Provide the (x, y) coordinate of the cell's center where the given text is located.  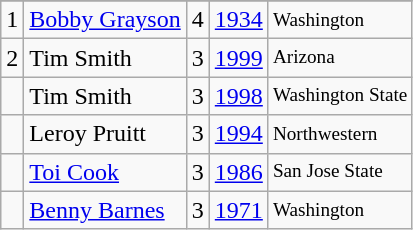
Toi Cook (105, 172)
Arizona (340, 58)
1 (12, 20)
1934 (238, 20)
San Jose State (340, 172)
Leroy Pruitt (105, 134)
1998 (238, 96)
2 (12, 58)
Washington State (340, 96)
Northwestern (340, 134)
1999 (238, 58)
1986 (238, 172)
1971 (238, 210)
Bobby Grayson (105, 20)
1994 (238, 134)
Benny Barnes (105, 210)
4 (198, 20)
